Locate the cell with the specified text and output its (X, Y) center coordinate. 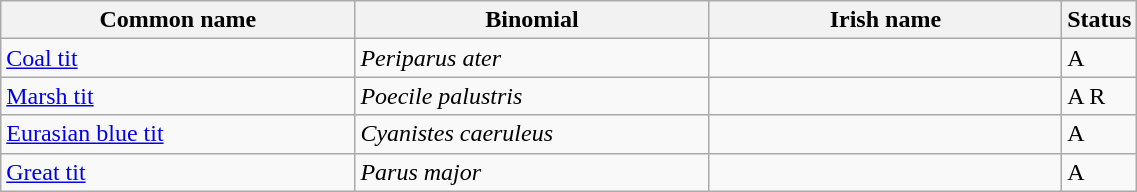
Binomial (532, 20)
Coal tit (178, 58)
Status (1100, 20)
Poecile palustris (532, 96)
Parus major (532, 172)
Irish name (886, 20)
Cyanistes caeruleus (532, 134)
A R (1100, 96)
Great tit (178, 172)
Common name (178, 20)
Marsh tit (178, 96)
Eurasian blue tit (178, 134)
Periparus ater (532, 58)
